Provide the (X, Y) coordinate of the cell's center where the given text is located.  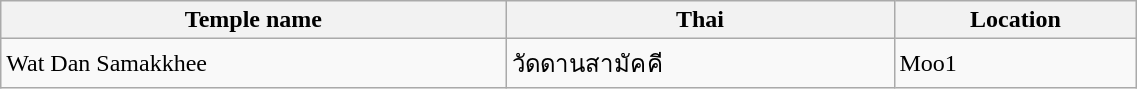
Moo1 (1016, 64)
Temple name (254, 20)
Thai (700, 20)
Location (1016, 20)
วัดดานสามัคคี (700, 64)
Wat Dan Samakkhee (254, 64)
